From the cell containing the given text, extract its center point as (x, y) coordinate. 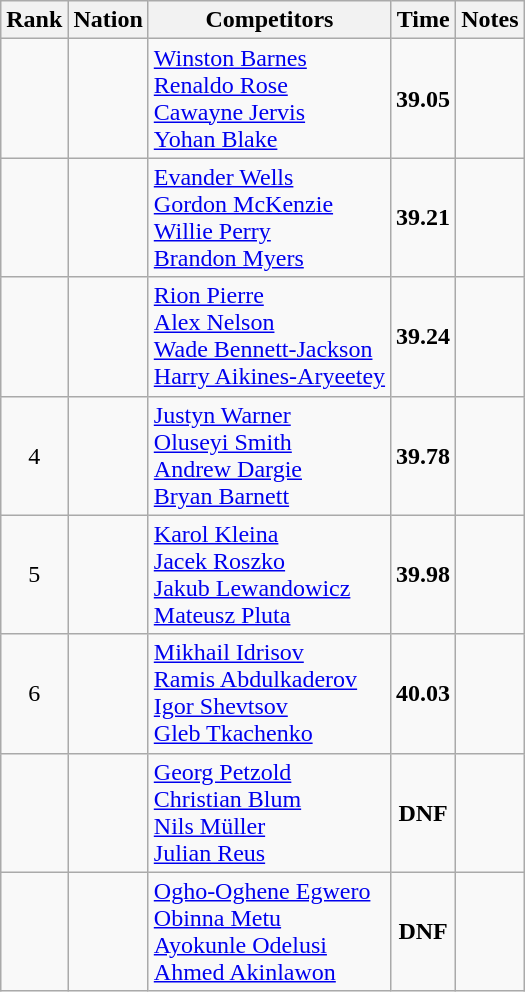
39.78 (424, 456)
40.03 (424, 694)
Justyn WarnerOluseyi SmithAndrew DargieBryan Barnett (269, 456)
Georg PetzoldChristian BlumNils MüllerJulian Reus (269, 812)
39.24 (424, 336)
39.21 (424, 218)
Rion PierreAlex NelsonWade Bennett-JacksonHarry Aikines-Aryeetey (269, 336)
Ogho-Oghene EgweroObinna MetuAyokunle OdelusiAhmed Akinlawon (269, 932)
5 (34, 574)
Rank (34, 20)
39.98 (424, 574)
39.05 (424, 98)
Nation (108, 20)
4 (34, 456)
Mikhail IdrisovRamis AbdulkaderovIgor ShevtsovGleb Tkachenko (269, 694)
Winston BarnesRenaldo RoseCawayne JervisYohan Blake (269, 98)
6 (34, 694)
Time (424, 20)
Evander WellsGordon McKenzieWillie PerryBrandon Myers (269, 218)
Karol KleinaJacek RoszkoJakub LewandowiczMateusz Pluta (269, 574)
Competitors (269, 20)
Notes (490, 20)
